For the text-containing cell, return its midpoint in [X, Y] coordinate format. 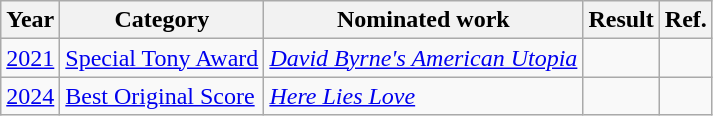
Here Lies Love [424, 96]
Nominated work [424, 20]
Category [162, 20]
Result [621, 20]
Best Original Score [162, 96]
Special Tony Award [162, 58]
Ref. [686, 20]
2024 [30, 96]
Year [30, 20]
David Byrne's American Utopia [424, 58]
2021 [30, 58]
